Return the [x, y] coordinate for the center point of the cell that contains the specified text.  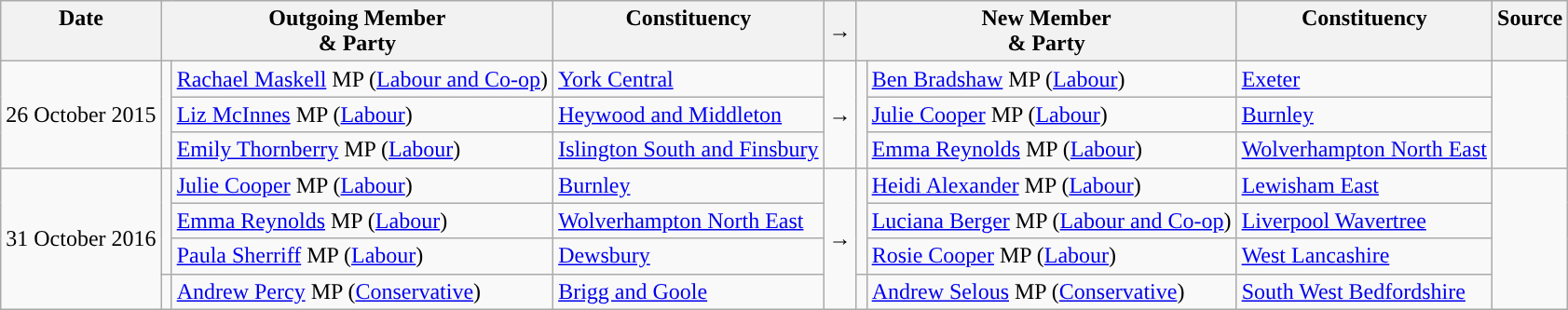
Lewisham East [1364, 185]
31 October 2016 [81, 238]
Andrew Percy MP (Conservative) [361, 291]
Islington South and Finsbury [689, 150]
South West Bedfordshire [1364, 291]
Heywood and Middleton [689, 115]
Ben Bradshaw MP (Labour) [1051, 79]
York Central [689, 79]
Exeter [1364, 79]
Paula Sherriff MP (Labour) [361, 256]
Outgoing Member& Party [357, 32]
Dewsbury [689, 256]
Source [1530, 32]
Luciana Berger MP (Labour and Co-op) [1051, 221]
Rachael Maskell MP (Labour and Co-op) [361, 79]
Date [81, 32]
26 October 2015 [81, 115]
Rosie Cooper MP (Labour) [1051, 256]
Liverpool Wavertree [1364, 221]
Emily Thornberry MP (Labour) [361, 150]
Liz McInnes MP (Labour) [361, 115]
Brigg and Goole [689, 291]
Andrew Selous MP (Conservative) [1051, 291]
West Lancashire [1364, 256]
Heidi Alexander MP (Labour) [1051, 185]
New Member& Party [1046, 32]
